Capture the cell that displays the provided text and extract its (x, y) central coordinate. 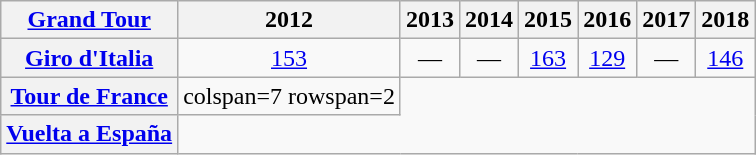
163 (548, 58)
2015 (548, 20)
2018 (726, 20)
2016 (608, 20)
Vuelta a España (90, 134)
Tour de France (90, 96)
2013 (430, 20)
colspan=7 rowspan=2 (290, 96)
Giro d'Italia (90, 58)
2014 (488, 20)
153 (290, 58)
Grand Tour (90, 20)
2017 (666, 20)
2012 (290, 20)
129 (608, 58)
146 (726, 58)
